For the text-containing cell, return its midpoint in (X, Y) coordinate format. 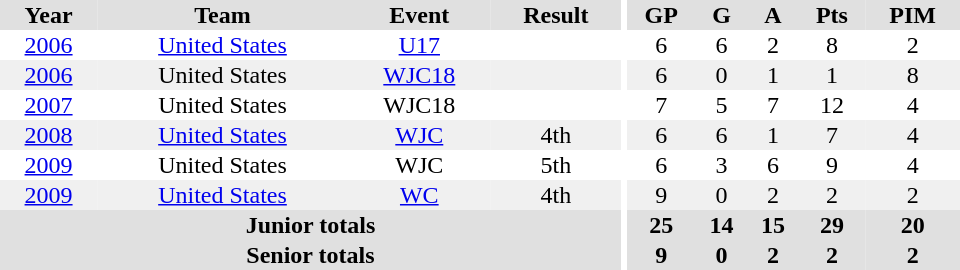
A (772, 15)
Year (48, 15)
PIM (912, 15)
5th (556, 165)
G (722, 15)
Event (420, 15)
12 (832, 105)
GP (662, 15)
Result (556, 15)
Senior totals (310, 255)
14 (722, 225)
3 (722, 165)
2007 (48, 105)
15 (772, 225)
29 (832, 225)
Junior totals (310, 225)
20 (912, 225)
WC (420, 195)
U17 (420, 45)
25 (662, 225)
5 (722, 105)
2008 (48, 135)
Team (222, 15)
Pts (832, 15)
